Capture the cell that displays the provided text and extract its [x, y] central coordinate. 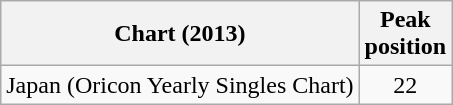
Japan (Oricon Yearly Singles Chart) [180, 85]
Chart (2013) [180, 34]
22 [405, 85]
Peakposition [405, 34]
